From the cell containing the given text, extract its center point as (x, y) coordinate. 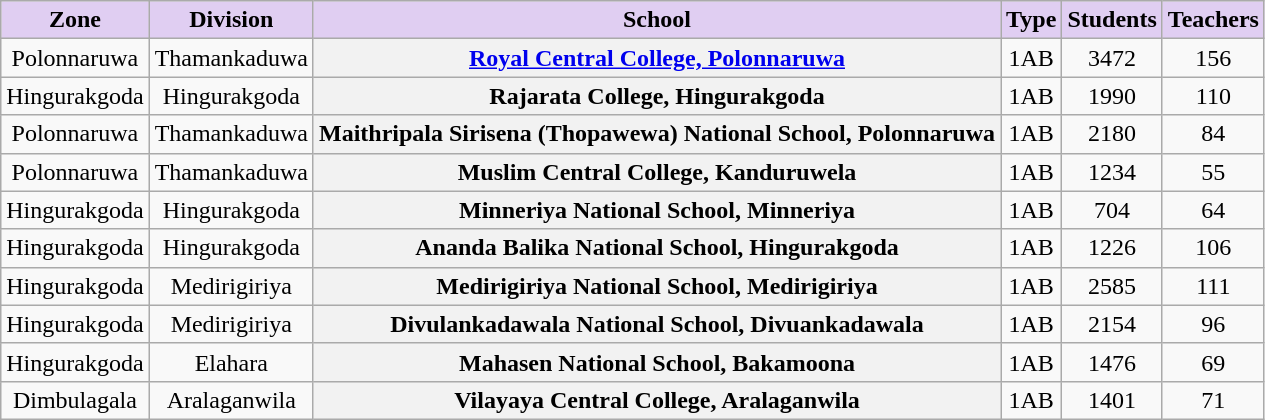
1476 (1112, 362)
71 (1213, 400)
Zone (75, 20)
2154 (1112, 324)
3472 (1112, 58)
110 (1213, 96)
Minneriya National School, Minneriya (656, 210)
111 (1213, 286)
Vilayaya Central College, Aralaganwila (656, 400)
704 (1112, 210)
1990 (1112, 96)
1226 (1112, 248)
Divulankadawala National School, Divuankadawala (656, 324)
64 (1213, 210)
Dimbulagala (75, 400)
Medirigiriya National School, Medirigiriya (656, 286)
2180 (1112, 134)
Division (231, 20)
2585 (1112, 286)
Muslim Central College, Kanduruwela (656, 172)
Aralaganwila (231, 400)
Mahasen National School, Bakamoona (656, 362)
Type (1032, 20)
Royal Central College, Polonnaruwa (656, 58)
Ananda Balika National School, Hingurakgoda (656, 248)
1234 (1112, 172)
69 (1213, 362)
55 (1213, 172)
Elahara (231, 362)
Students (1112, 20)
Maithripala Sirisena (Thopawewa) National School, Polonnaruwa (656, 134)
Teachers (1213, 20)
96 (1213, 324)
156 (1213, 58)
1401 (1112, 400)
84 (1213, 134)
School (656, 20)
Rajarata College, Hingurakgoda (656, 96)
106 (1213, 248)
